Capture the cell that displays the provided text and extract its [x, y] central coordinate. 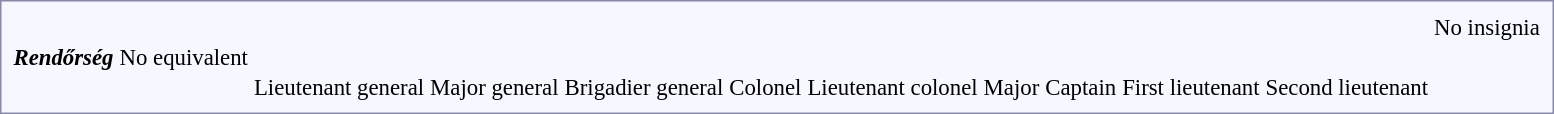
Major general [494, 74]
First lieutenant [1191, 74]
Lieutenant colonel [892, 74]
No equivalent [184, 57]
Lieutenant general [338, 74]
Brigadier general [644, 74]
No insignia [1488, 27]
Major [1012, 74]
Colonel [766, 74]
Second lieutenant [1347, 74]
Rendőrség [64, 57]
Captain [1081, 74]
